Locate the cell with the specified text and output its (X, Y) center coordinate. 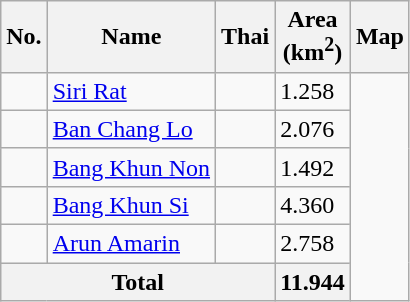
Siri Rat (131, 91)
1.492 (313, 167)
Map (380, 37)
1.258 (313, 91)
Area(km2) (313, 37)
Thai (246, 37)
Arun Amarin (131, 244)
2.758 (313, 244)
Ban Chang Lo (131, 129)
No. (24, 37)
11.944 (313, 282)
Bang Khun Non (131, 167)
Name (131, 37)
Total (138, 282)
Bang Khun Si (131, 205)
4.360 (313, 205)
2.076 (313, 129)
